Search for the cell housing the specified text and yield its (x, y) center coordinate. 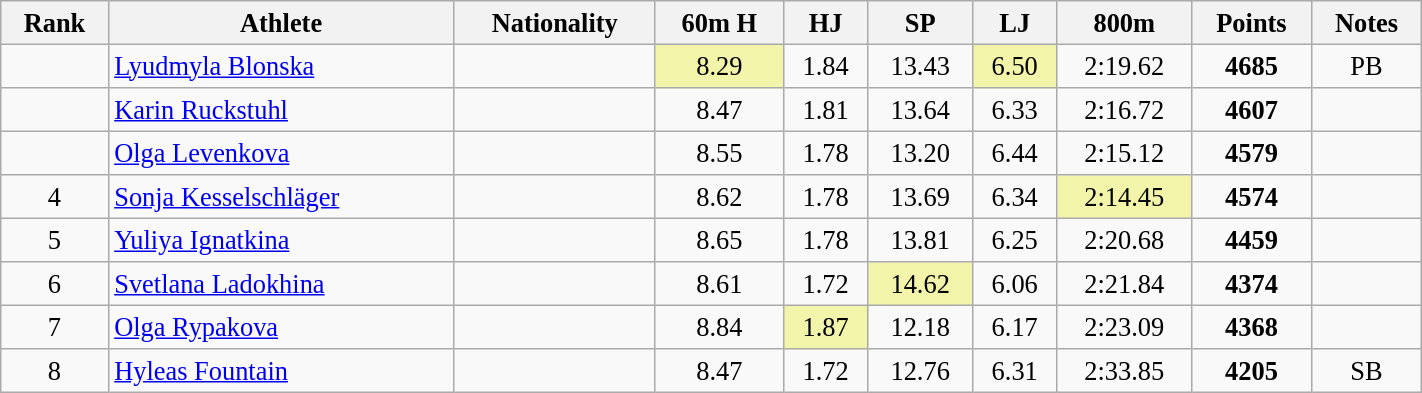
4459 (1251, 240)
Rank (54, 22)
4205 (1251, 371)
2:23.09 (1124, 327)
6.33 (1014, 109)
Notes (1367, 22)
Hyleas Fountain (281, 371)
13.20 (920, 153)
Lyudmyla Blonska (281, 66)
6.31 (1014, 371)
5 (54, 240)
6.50 (1014, 66)
8.84 (719, 327)
8.61 (719, 284)
4374 (1251, 284)
2:16.72 (1124, 109)
4368 (1251, 327)
4579 (1251, 153)
6.06 (1014, 284)
Karin Ruckstuhl (281, 109)
8 (54, 371)
HJ (826, 22)
13.43 (920, 66)
8.29 (719, 66)
PB (1367, 66)
Points (1251, 22)
12.76 (920, 371)
13.81 (920, 240)
14.62 (920, 284)
4607 (1251, 109)
6 (54, 284)
Yuliya Ignatkina (281, 240)
8.62 (719, 197)
8.55 (719, 153)
1.84 (826, 66)
2:14.45 (1124, 197)
SP (920, 22)
2:33.85 (1124, 371)
4574 (1251, 197)
4685 (1251, 66)
7 (54, 327)
13.64 (920, 109)
4 (54, 197)
Svetlana Ladokhina (281, 284)
12.18 (920, 327)
1.81 (826, 109)
Athlete (281, 22)
800m (1124, 22)
2:20.68 (1124, 240)
6.17 (1014, 327)
Sonja Kesselschläger (281, 197)
13.69 (920, 197)
2:15.12 (1124, 153)
2:19.62 (1124, 66)
SB (1367, 371)
1.87 (826, 327)
2:21.84 (1124, 284)
6.44 (1014, 153)
LJ (1014, 22)
Olga Levenkova (281, 153)
6.34 (1014, 197)
60m H (719, 22)
6.25 (1014, 240)
Nationality (554, 22)
8.65 (719, 240)
Olga Rypakova (281, 327)
